For the text-containing cell, return its midpoint in (x, y) coordinate format. 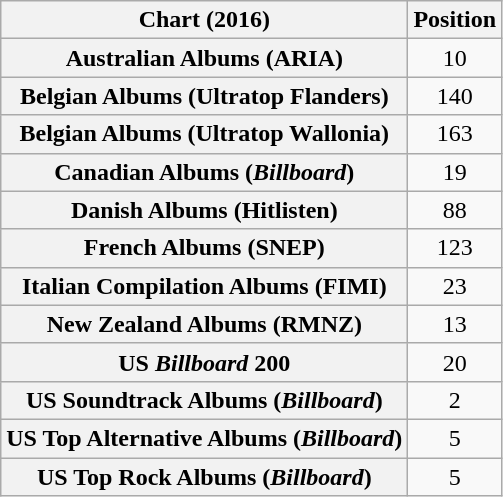
Position (455, 20)
2 (455, 400)
23 (455, 286)
US Billboard 200 (204, 362)
19 (455, 172)
88 (455, 210)
Belgian Albums (Ultratop Wallonia) (204, 134)
French Albums (SNEP) (204, 248)
US Soundtrack Albums (Billboard) (204, 400)
Belgian Albums (Ultratop Flanders) (204, 96)
US Top Alternative Albums (Billboard) (204, 438)
Danish Albums (Hitlisten) (204, 210)
10 (455, 58)
Italian Compilation Albums (FIMI) (204, 286)
20 (455, 362)
Canadian Albums (Billboard) (204, 172)
163 (455, 134)
140 (455, 96)
US Top Rock Albums (Billboard) (204, 477)
Australian Albums (ARIA) (204, 58)
New Zealand Albums (RMNZ) (204, 324)
Chart (2016) (204, 20)
13 (455, 324)
123 (455, 248)
